Return (X, Y) of the center of cell containing provided text 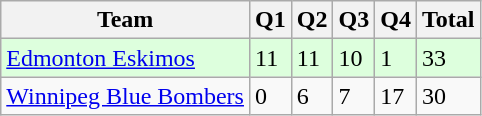
6 (312, 96)
Team (126, 20)
Q4 (396, 20)
Q2 (312, 20)
Total (448, 20)
33 (448, 58)
Q1 (270, 20)
Q3 (354, 20)
7 (354, 96)
30 (448, 96)
Winnipeg Blue Bombers (126, 96)
Edmonton Eskimos (126, 58)
1 (396, 58)
10 (354, 58)
0 (270, 96)
17 (396, 96)
